Capture the cell that displays the provided text and extract its (x, y) central coordinate. 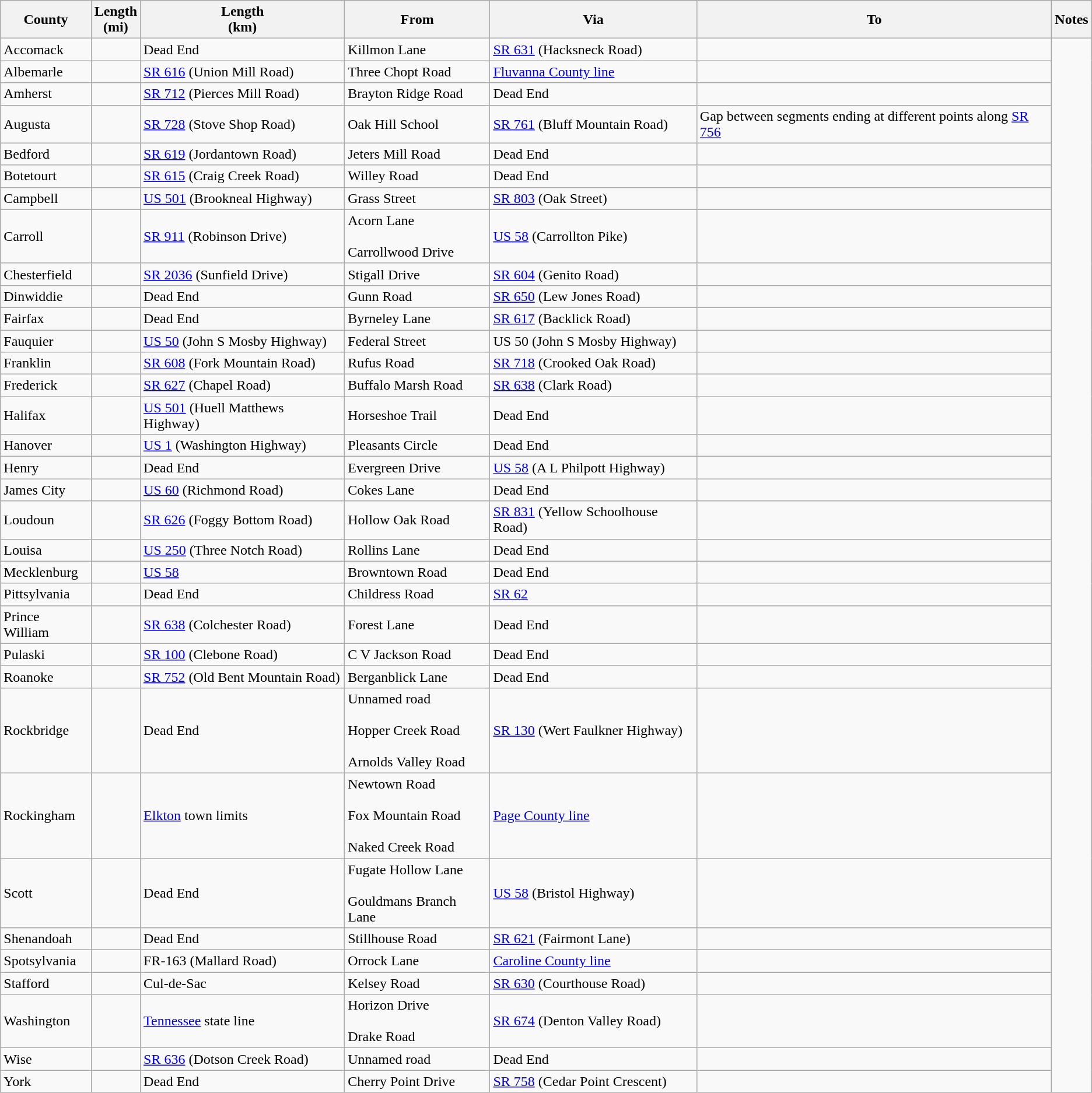
SR 630 (Courthouse Road) (593, 983)
Newtown RoadFox Mountain RoadNaked Creek Road (418, 815)
SR 621 (Fairmont Lane) (593, 939)
Rockingham (45, 815)
SR 62 (593, 594)
Page County line (593, 815)
Fluvanna County line (593, 72)
Horseshoe Trail (418, 415)
Forest Lane (418, 624)
Three Chopt Road (418, 72)
County (45, 20)
Notes (1072, 20)
Augusta (45, 124)
Fugate Hollow LaneGouldmans Branch Lane (418, 894)
Wise (45, 1059)
SR 758 (Cedar Point Crescent) (593, 1081)
Berganblick Lane (418, 677)
Cul-de-Sac (243, 983)
SR 636 (Dotson Creek Road) (243, 1059)
Kelsey Road (418, 983)
Byrneley Lane (418, 318)
Killmon Lane (418, 50)
Washington (45, 1021)
SR 761 (Bluff Mountain Road) (593, 124)
Length(mi) (116, 20)
Shenandoah (45, 939)
Pittsylvania (45, 594)
Mecklenburg (45, 572)
US 1 (Washington Highway) (243, 446)
Carroll (45, 236)
Fairfax (45, 318)
SR 728 (Stove Shop Road) (243, 124)
Buffalo Marsh Road (418, 386)
Halifax (45, 415)
Via (593, 20)
Brayton Ridge Road (418, 94)
Louisa (45, 550)
Roanoke (45, 677)
SR 619 (Jordantown Road) (243, 154)
Grass Street (418, 198)
SR 616 (Union Mill Road) (243, 72)
From (418, 20)
James City (45, 490)
Orrock Lane (418, 961)
Amherst (45, 94)
Horizon DriveDrake Road (418, 1021)
Cokes Lane (418, 490)
Campbell (45, 198)
Acorn LaneCarrollwood Drive (418, 236)
Oak Hill School (418, 124)
Elkton town limits (243, 815)
Browntown Road (418, 572)
FR-163 (Mallard Road) (243, 961)
US 60 (Richmond Road) (243, 490)
SR 608 (Fork Mountain Road) (243, 363)
US 58 (Bristol Highway) (593, 894)
SR 2036 (Sunfield Drive) (243, 274)
Dinwiddie (45, 296)
Bedford (45, 154)
Tennessee state line (243, 1021)
Fauquier (45, 341)
SR 712 (Pierces Mill Road) (243, 94)
SR 638 (Colchester Road) (243, 624)
Accomack (45, 50)
Pulaski (45, 654)
SR 803 (Oak Street) (593, 198)
Botetourt (45, 176)
SR 631 (Hacksneck Road) (593, 50)
US 501 (Huell Matthews Highway) (243, 415)
Gap between segments ending at different points along SR 756 (874, 124)
Henry (45, 468)
C V Jackson Road (418, 654)
US 58 (243, 572)
Cherry Point Drive (418, 1081)
SR 718 (Crooked Oak Road) (593, 363)
Caroline County line (593, 961)
SR 752 (Old Bent Mountain Road) (243, 677)
SR 650 (Lew Jones Road) (593, 296)
SR 674 (Denton Valley Road) (593, 1021)
SR 831 (Yellow Schoolhouse Road) (593, 520)
Unnamed roadHopper Creek RoadArnolds Valley Road (418, 730)
SR 911 (Robinson Drive) (243, 236)
Rockbridge (45, 730)
Length(km) (243, 20)
SR 615 (Craig Creek Road) (243, 176)
SR 638 (Clark Road) (593, 386)
Rollins Lane (418, 550)
Stillhouse Road (418, 939)
US 250 (Three Notch Road) (243, 550)
Unnamed road (418, 1059)
Scott (45, 894)
US 58 (A L Philpott Highway) (593, 468)
US 58 (Carrollton Pike) (593, 236)
York (45, 1081)
Franklin (45, 363)
Hollow Oak Road (418, 520)
Rufus Road (418, 363)
SR 604 (Genito Road) (593, 274)
Stafford (45, 983)
SR 627 (Chapel Road) (243, 386)
Hanover (45, 446)
SR 626 (Foggy Bottom Road) (243, 520)
Pleasants Circle (418, 446)
Gunn Road (418, 296)
Loudoun (45, 520)
SR 130 (Wert Faulkner Highway) (593, 730)
To (874, 20)
Prince William (45, 624)
Evergreen Drive (418, 468)
SR 100 (Clebone Road) (243, 654)
Childress Road (418, 594)
SR 617 (Backlick Road) (593, 318)
US 501 (Brookneal Highway) (243, 198)
Spotsylvania (45, 961)
Frederick (45, 386)
Willey Road (418, 176)
Federal Street (418, 341)
Stigall Drive (418, 274)
Chesterfield (45, 274)
Jeters Mill Road (418, 154)
Albemarle (45, 72)
